Pinpoint the cell where the given text exists, returning its [X, Y] midpoint coordinate. 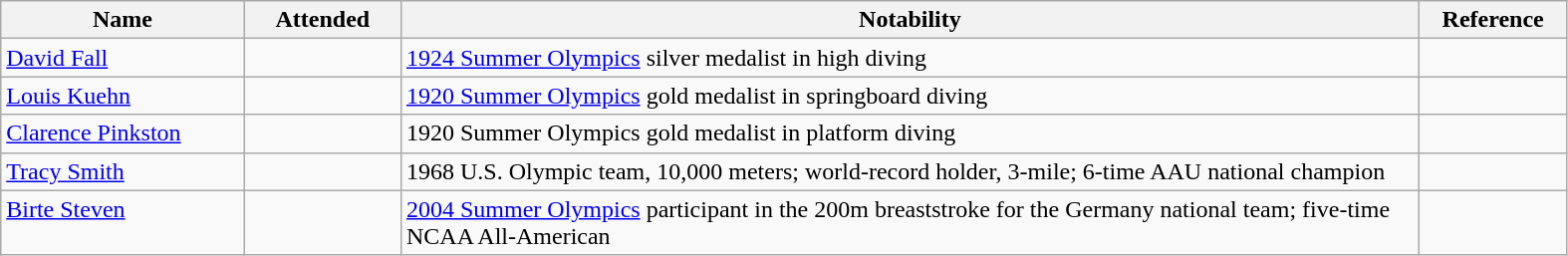
Tracy Smith [123, 171]
Attended [323, 20]
1968 U.S. Olympic team, 10,000 meters; world-record holder, 3-mile; 6-time AAU national champion [910, 171]
Clarence Pinkston [123, 133]
Reference [1492, 20]
2004 Summer Olympics participant in the 200m breaststroke for the Germany national team; five-time NCAA All-American [910, 223]
David Fall [123, 58]
Louis Kuehn [123, 96]
1920 Summer Olympics gold medalist in platform diving [910, 133]
Notability [910, 20]
Name [123, 20]
Birte Steven [123, 223]
1924 Summer Olympics silver medalist in high diving [910, 58]
1920 Summer Olympics gold medalist in springboard diving [910, 96]
